Return the [x, y] coordinate for the center point of the cell that contains the specified text.  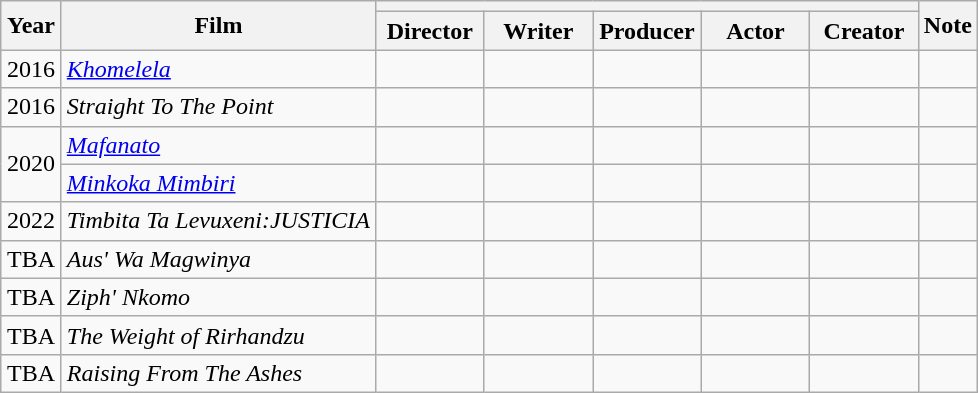
Note [948, 26]
Aus' Wa Magwinya [218, 259]
2022 [32, 221]
Minkoka Mimbiri [218, 183]
Creator [864, 31]
Straight To The Point [218, 107]
2020 [32, 164]
Raising From The Ashes [218, 373]
Film [218, 26]
Timbita Ta Levuxeni:JUSTICIA [218, 221]
Mafanato [218, 145]
Director [430, 31]
The Weight of Rirhandzu [218, 335]
Year [32, 26]
Actor [756, 31]
Khomelela [218, 69]
Ziph' Nkomo [218, 297]
Producer [648, 31]
Writer [538, 31]
